Extract the (X, Y) coordinate from the center of the cell holding the provided text.  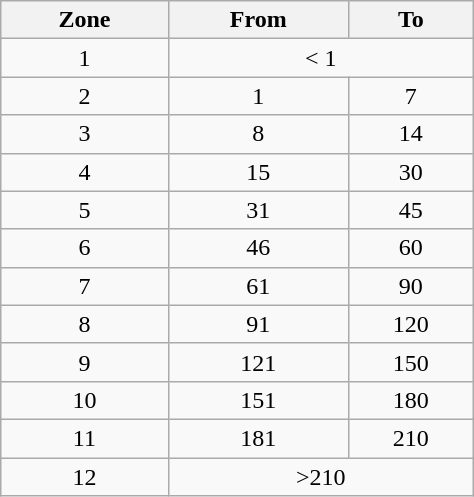
121 (258, 362)
12 (84, 477)
181 (258, 438)
45 (410, 210)
Zone (84, 20)
180 (410, 400)
46 (258, 248)
14 (410, 134)
5 (84, 210)
30 (410, 172)
151 (258, 400)
From (258, 20)
2 (84, 96)
210 (410, 438)
31 (258, 210)
To (410, 20)
9 (84, 362)
6 (84, 248)
11 (84, 438)
61 (258, 286)
90 (410, 286)
15 (258, 172)
150 (410, 362)
< 1 (320, 58)
3 (84, 134)
120 (410, 324)
4 (84, 172)
91 (258, 324)
>210 (320, 477)
60 (410, 248)
10 (84, 400)
